Identify which cell holds the provided text, then report its (x, y) central coordinate. 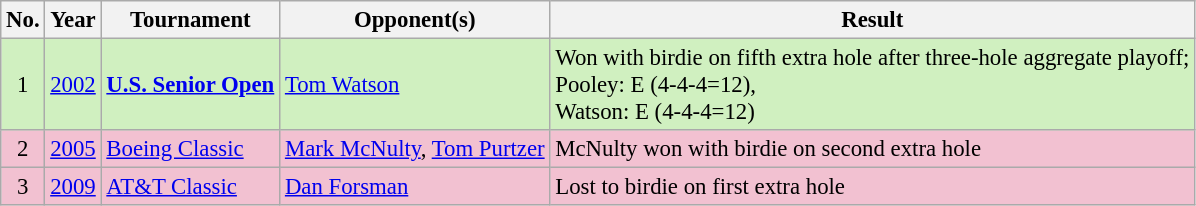
1 (23, 85)
Won with birdie on fifth extra hole after three-hole aggregate playoff;Pooley: E (4-4-4=12),Watson: E (4-4-4=12) (872, 85)
Result (872, 20)
2005 (73, 149)
Dan Forsman (415, 187)
2 (23, 149)
Tournament (190, 20)
Boeing Classic (190, 149)
3 (23, 187)
No. (23, 20)
Year (73, 20)
Tom Watson (415, 85)
2009 (73, 187)
U.S. Senior Open (190, 85)
Lost to birdie on first extra hole (872, 187)
AT&T Classic (190, 187)
Opponent(s) (415, 20)
McNulty won with birdie on second extra hole (872, 149)
2002 (73, 85)
Mark McNulty, Tom Purtzer (415, 149)
